Identify which cell holds the provided text, then report its [x, y] central coordinate. 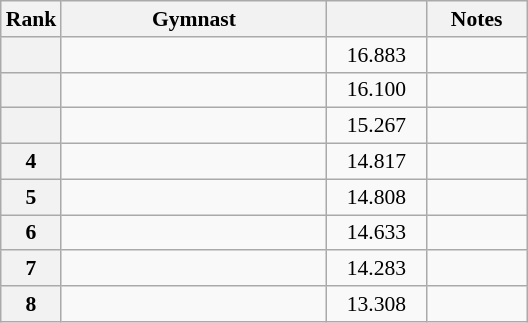
Gymnast [194, 19]
15.267 [376, 126]
14.633 [376, 233]
7 [32, 269]
4 [32, 162]
Notes [477, 19]
6 [32, 233]
16.100 [376, 90]
14.808 [376, 197]
5 [32, 197]
13.308 [376, 304]
Rank [32, 19]
8 [32, 304]
16.883 [376, 55]
14.283 [376, 269]
14.817 [376, 162]
